Output the [X, Y] coordinate of the center of the cell containing the given text.  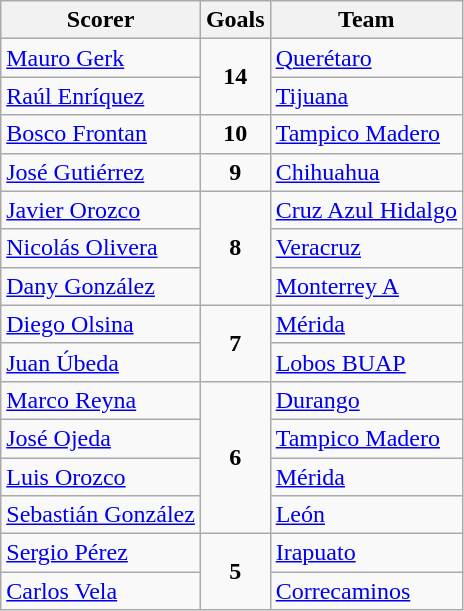
Veracruz [366, 248]
6 [235, 457]
9 [235, 172]
5 [235, 572]
Juan Úbeda [101, 362]
Monterrey A [366, 286]
Luis Orozco [101, 477]
Tijuana [366, 96]
Lobos BUAP [366, 362]
Marco Reyna [101, 400]
14 [235, 77]
Raúl Enríquez [101, 96]
Mauro Gerk [101, 58]
8 [235, 248]
Correcaminos [366, 591]
León [366, 515]
Chihuahua [366, 172]
Goals [235, 20]
Carlos Vela [101, 591]
Bosco Frontan [101, 134]
Querétaro [366, 58]
Sergio Pérez [101, 553]
Nicolás Olivera [101, 248]
Scorer [101, 20]
Durango [366, 400]
7 [235, 343]
Diego Olsina [101, 324]
Irapuato [366, 553]
José Gutiérrez [101, 172]
10 [235, 134]
Cruz Azul Hidalgo [366, 210]
Dany González [101, 286]
José Ojeda [101, 438]
Sebastián González [101, 515]
Javier Orozco [101, 210]
Team [366, 20]
